Output the [x, y] coordinate of the center of the cell containing the given text.  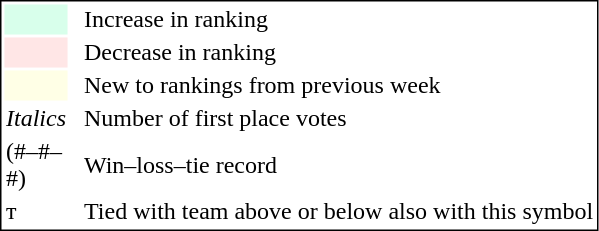
Italics [36, 119]
Tied with team above or below also with this symbol [338, 211]
New to rankings from previous week [338, 85]
т [36, 211]
Decrease in ranking [338, 53]
Number of first place votes [338, 119]
Increase in ranking [338, 19]
(#–#–#) [36, 164]
Win–loss–tie record [338, 164]
